Identify which cell holds the provided text, then report its (X, Y) central coordinate. 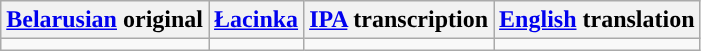
Belarusian original (105, 20)
IPA transcription (399, 20)
English translation (597, 20)
Łacinka (256, 20)
